Determine the (x, y) coordinate at the center of the cell enclosing the given text.  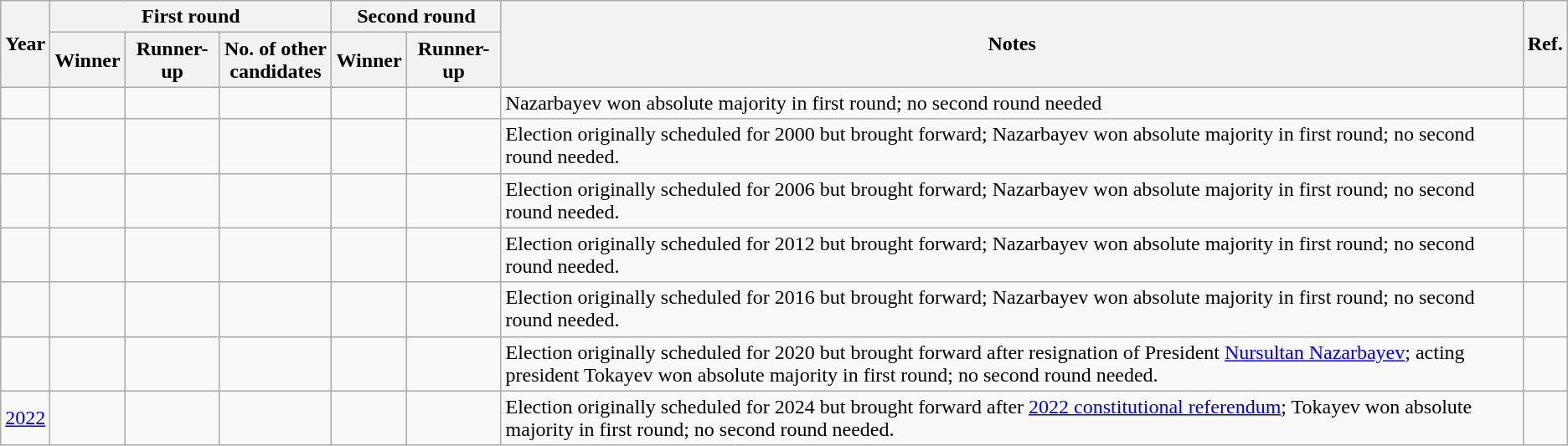
First round (191, 17)
Second round (416, 17)
Election originally scheduled for 2006 but brought forward; Nazarbayev won absolute majority in first round; no second round needed. (1012, 201)
Ref. (1545, 44)
Election originally scheduled for 2016 but brought forward; Nazarbayev won absolute majority in first round; no second round needed. (1012, 310)
2022 (25, 418)
No. of other candidates (276, 60)
Year (25, 44)
Notes (1012, 44)
Nazarbayev won absolute majority in first round; no second round needed (1012, 103)
Election originally scheduled for 2012 but brought forward; Nazarbayev won absolute majority in first round; no second round needed. (1012, 254)
Election originally scheduled for 2000 but brought forward; Nazarbayev won absolute majority in first round; no second round needed. (1012, 146)
